Output the (X, Y) coordinate of the center of the cell containing the given text.  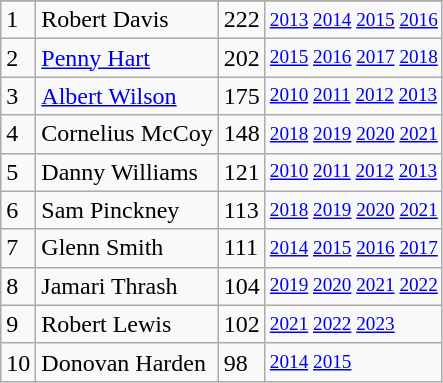
7 (18, 248)
202 (242, 58)
104 (242, 286)
111 (242, 248)
2015 2016 2017 2018 (354, 58)
Robert Davis (127, 20)
5 (18, 172)
Danny Williams (127, 172)
148 (242, 134)
4 (18, 134)
2021 2022 2023 (354, 324)
6 (18, 210)
10 (18, 362)
2019 2020 2021 2022 (354, 286)
Glenn Smith (127, 248)
Jamari Thrash (127, 286)
3 (18, 96)
175 (242, 96)
Donovan Harden (127, 362)
Albert Wilson (127, 96)
121 (242, 172)
2014 2015 (354, 362)
2013 2014 2015 2016 (354, 20)
Penny Hart (127, 58)
8 (18, 286)
222 (242, 20)
Cornelius McCoy (127, 134)
Robert Lewis (127, 324)
2 (18, 58)
102 (242, 324)
98 (242, 362)
113 (242, 210)
9 (18, 324)
2014 2015 2016 2017 (354, 248)
1 (18, 20)
Sam Pinckney (127, 210)
